Scan for the cell matching the given text and deliver its [x, y] coordinate at center. 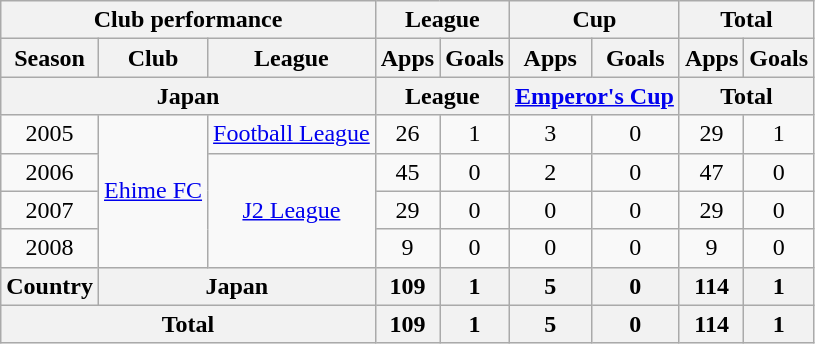
47 [711, 172]
J2 League [292, 210]
Ehime FC [152, 191]
2005 [50, 134]
Club performance [188, 20]
Season [50, 58]
2007 [50, 210]
Country [50, 286]
2008 [50, 248]
Football League [292, 134]
45 [407, 172]
Emperor's Cup [594, 96]
2 [550, 172]
Cup [594, 20]
26 [407, 134]
2006 [50, 172]
3 [550, 134]
Club [152, 58]
